Return [x, y] of the center of cell containing provided text 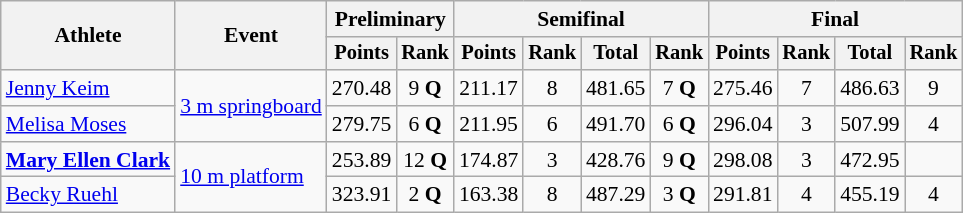
507.99 [870, 124]
Jenny Keim [88, 88]
Final [835, 19]
Mary Ellen Clark [88, 160]
3 Q [679, 195]
455.19 [870, 195]
Event [251, 36]
211.95 [488, 124]
211.17 [488, 88]
323.91 [362, 195]
428.76 [616, 160]
Athlete [88, 36]
6 [552, 124]
Semifinal [581, 19]
291.81 [742, 195]
10 m platform [251, 178]
3 m springboard [251, 106]
163.38 [488, 195]
296.04 [742, 124]
12 Q [425, 160]
Melisa Moses [88, 124]
487.29 [616, 195]
486.63 [870, 88]
270.48 [362, 88]
279.75 [362, 124]
Becky Ruehl [88, 195]
481.65 [616, 88]
472.95 [870, 160]
275.46 [742, 88]
9 [934, 88]
491.70 [616, 124]
Preliminary [390, 19]
2 Q [425, 195]
253.89 [362, 160]
7 [807, 88]
298.08 [742, 160]
174.87 [488, 160]
7 Q [679, 88]
